Detect which cell encompasses the target text, then output its [X, Y] center coordinate. 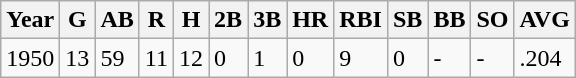
.204 [544, 58]
1 [268, 58]
R [156, 20]
13 [78, 58]
AB [117, 20]
SO [492, 20]
2B [228, 20]
3B [268, 20]
AVG [544, 20]
9 [361, 58]
12 [190, 58]
BB [450, 20]
RBI [361, 20]
59 [117, 58]
G [78, 20]
HR [310, 20]
SB [407, 20]
H [190, 20]
11 [156, 58]
1950 [30, 58]
Year [30, 20]
